Determine the [x, y] coordinate at the center of the cell enclosing the given text.  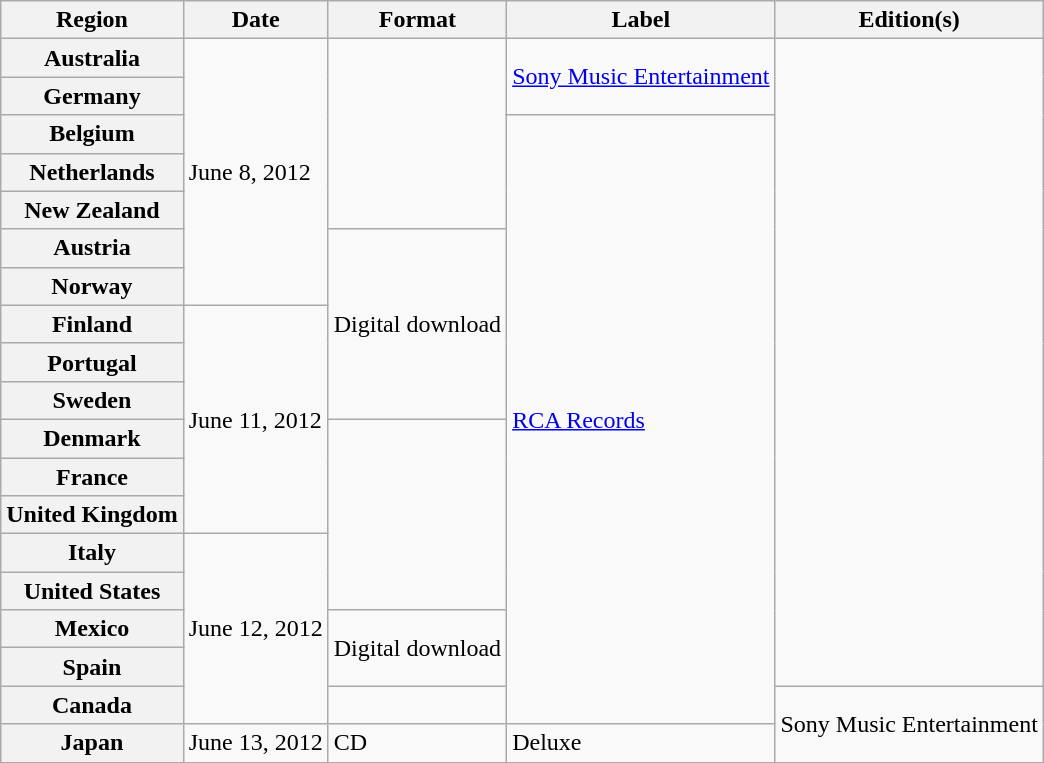
Italy [92, 553]
Portugal [92, 362]
Austria [92, 248]
Deluxe [641, 743]
Netherlands [92, 172]
Spain [92, 667]
Edition(s) [909, 20]
Belgium [92, 134]
Label [641, 20]
June 11, 2012 [256, 419]
Finland [92, 324]
CD [417, 743]
France [92, 477]
Germany [92, 96]
New Zealand [92, 210]
June 12, 2012 [256, 629]
June 13, 2012 [256, 743]
RCA Records [641, 420]
Canada [92, 705]
Format [417, 20]
June 8, 2012 [256, 172]
Norway [92, 286]
Denmark [92, 438]
Australia [92, 58]
Date [256, 20]
Region [92, 20]
Japan [92, 743]
Sweden [92, 400]
United States [92, 591]
United Kingdom [92, 515]
Mexico [92, 629]
